Detect which cell encompasses the target text, then output its [X, Y] center coordinate. 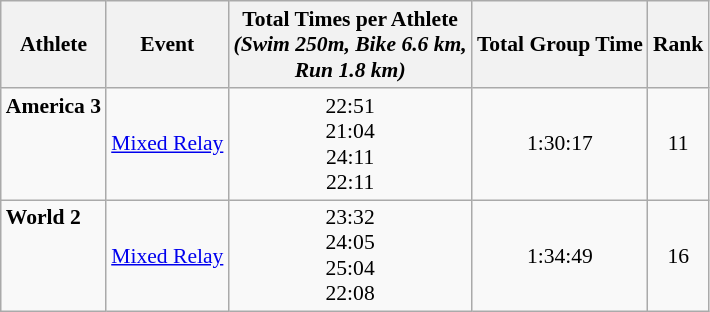
1:34:49 [560, 256]
World 2 [54, 256]
16 [678, 256]
23:3224:0525:0422:08 [350, 256]
Event [167, 44]
Athlete [54, 44]
11 [678, 144]
Rank [678, 44]
22:5121:0424:1122:11 [350, 144]
1:30:17 [560, 144]
America 3 [54, 144]
Total Group Time [560, 44]
Total Times per Athlete (Swim 250m, Bike 6.6 km, Run 1.8 km) [350, 44]
